Find where the given text appears and provide that cell's center as [X, Y] coordinate. 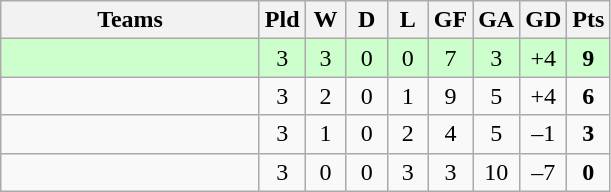
GD [544, 20]
L [408, 20]
–7 [544, 172]
4 [450, 134]
6 [588, 96]
10 [496, 172]
Pld [282, 20]
–1 [544, 134]
GA [496, 20]
Pts [588, 20]
Teams [130, 20]
W [326, 20]
7 [450, 58]
D [366, 20]
GF [450, 20]
